For the text-containing cell, return its midpoint in (X, Y) coordinate format. 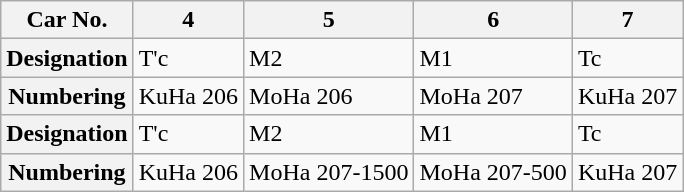
MoHa 207-1500 (329, 172)
MoHa 207 (493, 96)
Car No. (67, 20)
6 (493, 20)
4 (188, 20)
7 (627, 20)
MoHa 207-500 (493, 172)
MoHa 206 (329, 96)
5 (329, 20)
